From the cell containing the given text, extract its center point as [X, Y] coordinate. 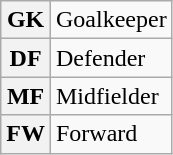
GK [26, 20]
Forward [111, 134]
Defender [111, 58]
Midfielder [111, 96]
DF [26, 58]
Goalkeeper [111, 20]
FW [26, 134]
MF [26, 96]
